Scan for the cell matching the given text and deliver its [X, Y] coordinate at center. 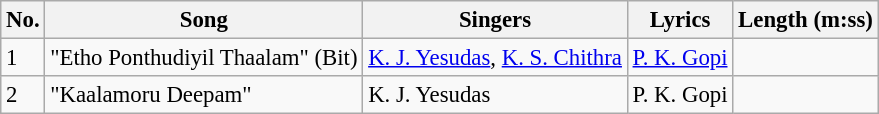
1 [23, 58]
K. J. Yesudas [495, 95]
"Kaalamoru Deepam" [204, 95]
No. [23, 20]
Singers [495, 20]
Lyrics [680, 20]
2 [23, 95]
Length (m:ss) [806, 20]
K. J. Yesudas, K. S. Chithra [495, 58]
Song [204, 20]
"Etho Ponthudiyil Thaalam" (Bit) [204, 58]
